Return the [X, Y] coordinate for the center point of the cell that contains the specified text.  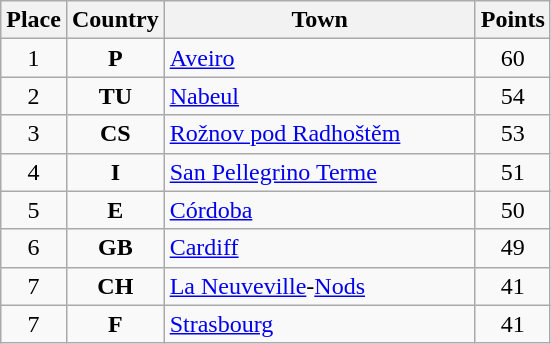
51 [512, 172]
CS [115, 134]
Place [34, 20]
Rožnov pod Radhoštěm [320, 134]
1 [34, 58]
Aveiro [320, 58]
49 [512, 248]
Town [320, 20]
2 [34, 96]
54 [512, 96]
Country [115, 20]
Nabeul [320, 96]
3 [34, 134]
Strasbourg [320, 324]
Córdoba [320, 210]
San Pellegrino Terme [320, 172]
Cardiff [320, 248]
GB [115, 248]
53 [512, 134]
La Neuveville-Nods [320, 286]
I [115, 172]
5 [34, 210]
Points [512, 20]
6 [34, 248]
CH [115, 286]
4 [34, 172]
E [115, 210]
P [115, 58]
TU [115, 96]
60 [512, 58]
F [115, 324]
50 [512, 210]
